Capture the cell that displays the provided text and extract its [X, Y] central coordinate. 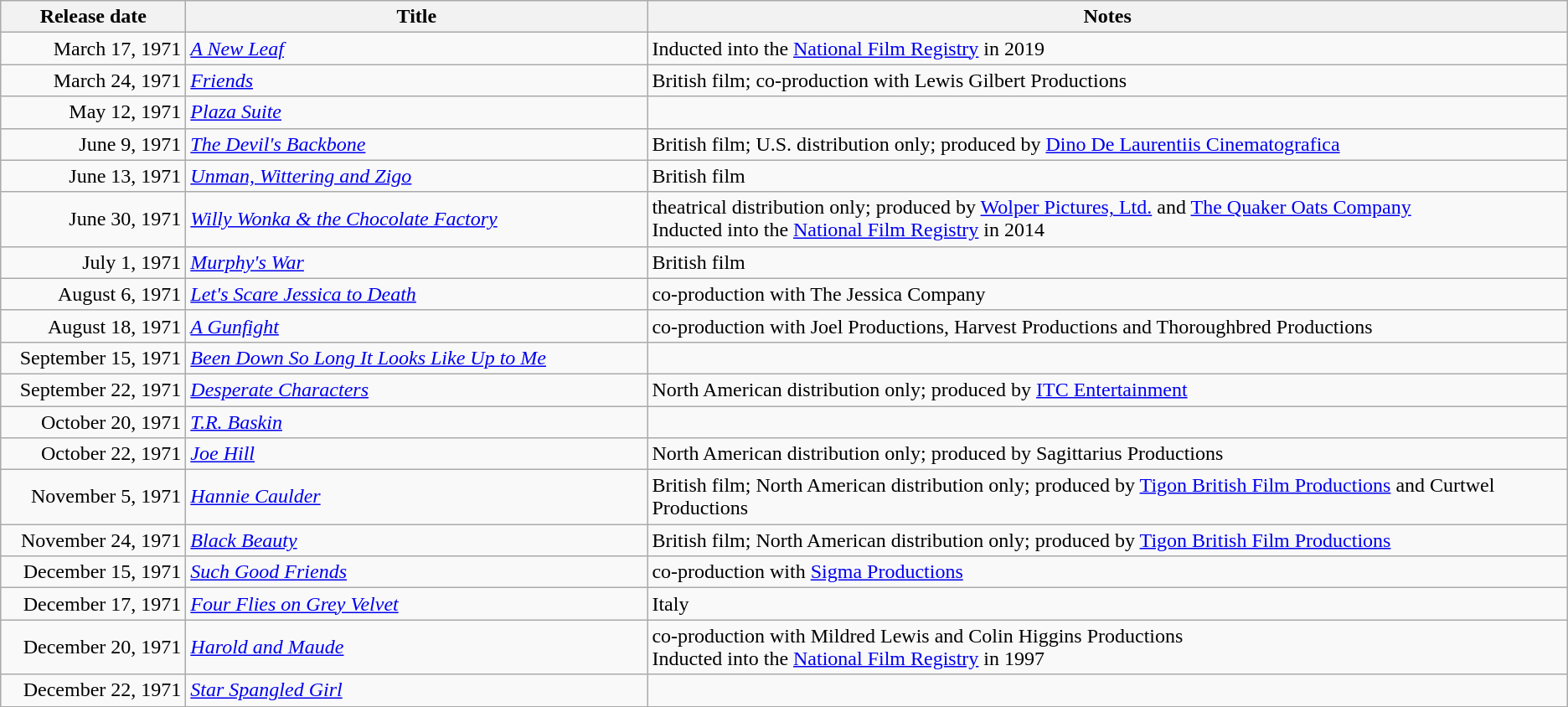
Joe Hill [417, 454]
co-production with Joel Productions, Harvest Productions and Thoroughbred Productions [1107, 326]
British film; co-production with Lewis Gilbert Productions [1107, 80]
Been Down So Long It Looks Like Up to Me [417, 358]
theatrical distribution only; produced by Wolper Pictures, Ltd. and The Quaker Oats CompanyInducted into the National Film Registry in 2014 [1107, 219]
Desperate Characters [417, 390]
North American distribution only; produced by Sagittarius Productions [1107, 454]
October 20, 1971 [94, 421]
June 13, 1971 [94, 176]
British film; U.S. distribution only; produced by Dino De Laurentiis Cinematografica [1107, 144]
Star Spangled Girl [417, 690]
Plaza Suite [417, 112]
June 30, 1971 [94, 219]
August 18, 1971 [94, 326]
May 12, 1971 [94, 112]
Friends [417, 80]
co-production with Sigma Productions [1107, 572]
Title [417, 17]
Inducted into the National Film Registry in 2019 [1107, 49]
Let's Scare Jessica to Death [417, 294]
August 6, 1971 [94, 294]
December 17, 1971 [94, 604]
Murphy's War [417, 262]
November 24, 1971 [94, 540]
March 24, 1971 [94, 80]
Harold and Maude [417, 647]
co-production with The Jessica Company [1107, 294]
September 15, 1971 [94, 358]
T.R. Baskin [417, 421]
September 22, 1971 [94, 390]
December 20, 1971 [94, 647]
November 5, 1971 [94, 498]
A New Leaf [417, 49]
Hannie Caulder [417, 498]
December 15, 1971 [94, 572]
Italy [1107, 604]
Willy Wonka & the Chocolate Factory [417, 219]
North American distribution only; produced by ITC Entertainment [1107, 390]
Black Beauty [417, 540]
March 17, 1971 [94, 49]
British film; North American distribution only; produced by Tigon British Film Productions and Curtwel Productions [1107, 498]
Such Good Friends [417, 572]
Unman, Wittering and Zigo [417, 176]
co-production with Mildred Lewis and Colin Higgins ProductionsInducted into the National Film Registry in 1997 [1107, 647]
October 22, 1971 [94, 454]
July 1, 1971 [94, 262]
A Gunfight [417, 326]
Notes [1107, 17]
Four Flies on Grey Velvet [417, 604]
The Devil's Backbone [417, 144]
December 22, 1971 [94, 690]
Release date [94, 17]
British film; North American distribution only; produced by Tigon British Film Productions [1107, 540]
June 9, 1971 [94, 144]
